Determine the [x, y] coordinate at the center of the cell enclosing the given text.  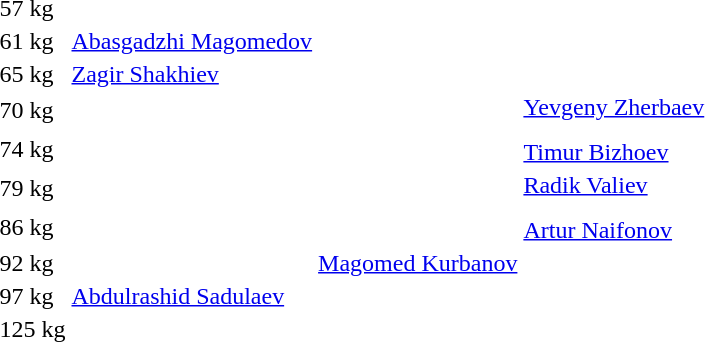
Abdulrashid Sadulaev [192, 296]
Zagir Shakhiev [192, 74]
Magomed Kurbanov [418, 263]
Abasgadzhi Magomedov [192, 41]
